Return [X, Y] of the center of cell containing provided text 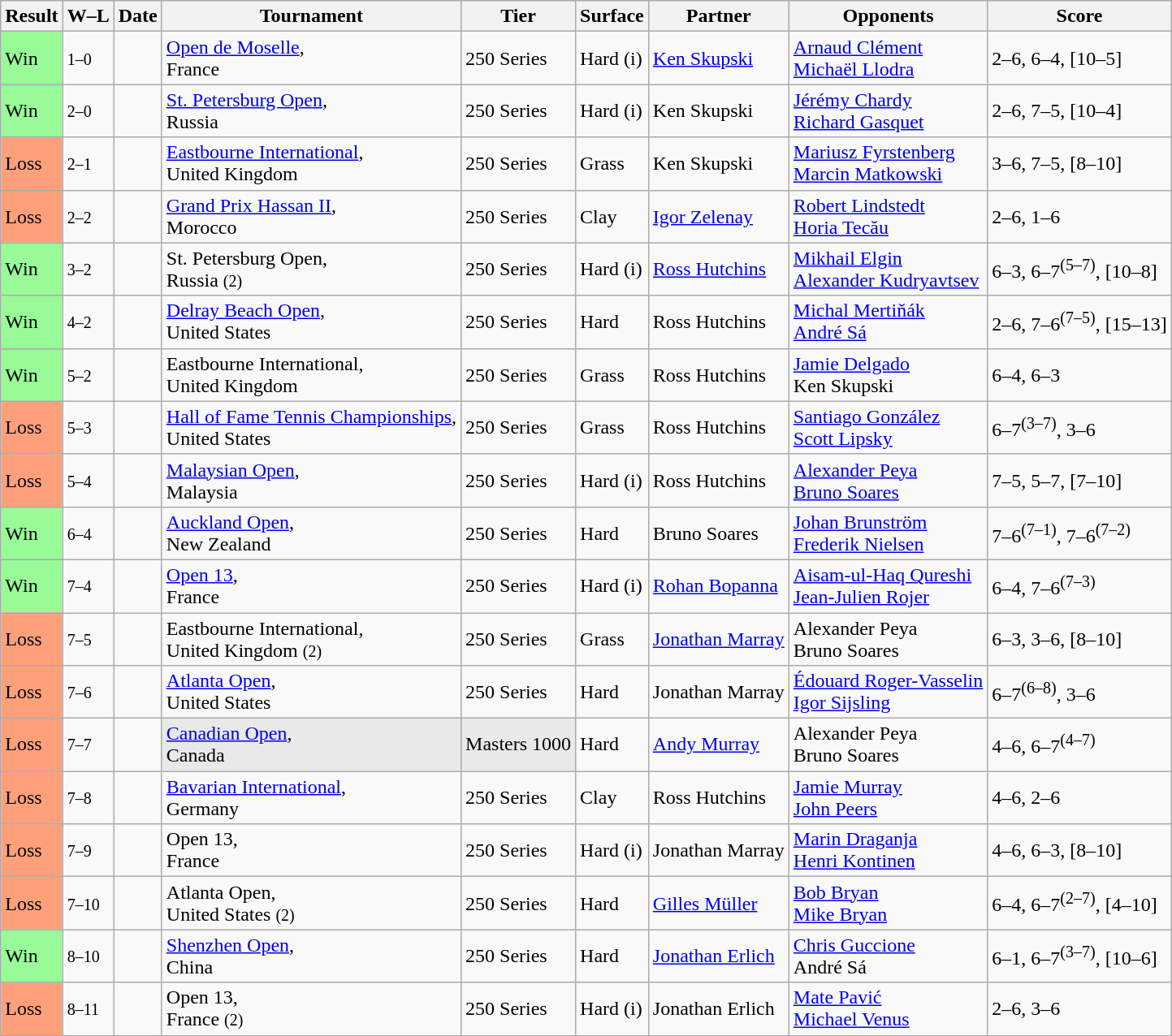
Open de Moselle,France [311, 58]
8–10 [88, 956]
Gilles Müller [718, 903]
Andy Murray [718, 745]
7–5 [88, 638]
Hall of Fame Tennis Championships,United States [311, 427]
4–6, 2–6 [1079, 797]
Masters 1000 [518, 745]
Marin Draganja Henri Kontinen [889, 851]
2–6, 3–6 [1079, 1008]
2–1 [88, 164]
Michal Mertiňák André Sá [889, 322]
7–5, 5–7, [7–10] [1079, 481]
Mariusz Fyrstenberg Marcin Matkowski [889, 164]
Jérémy Chardy Richard Gasquet [889, 110]
St. Petersburg Open,Russia (2) [311, 270]
6–7(6–8), 3–6 [1079, 692]
Tournament [311, 16]
Surface [612, 16]
Bavarian International,Germany [311, 797]
6–3, 3–6, [8–10] [1079, 638]
Jamie Delgado Ken Skupski [889, 375]
Malaysian Open,Malaysia [311, 481]
St. Petersburg Open,Russia [311, 110]
7–6(7–1), 7–6(7–2) [1079, 533]
6–7(3–7), 3–6 [1079, 427]
Édouard Roger-Vasselin Igor Sijsling [889, 692]
2–6, 7–6(7–5), [15–13] [1079, 322]
6–4, 6–3 [1079, 375]
Atlanta Open,United States [311, 692]
7–8 [88, 797]
Robert Lindstedt Horia Tecău [889, 216]
5–2 [88, 375]
Auckland Open,New Zealand [311, 533]
3–2 [88, 270]
6–1, 6–7(3–7), [10–6] [1079, 956]
2–2 [88, 216]
Delray Beach Open,United States [311, 322]
Santiago González Scott Lipsky [889, 427]
2–6, 6–4, [10–5] [1079, 58]
Mate Pavić Michael Venus [889, 1008]
7–9 [88, 851]
Shenzhen Open,China [311, 956]
W–L [88, 16]
7–4 [88, 586]
Chris Guccione André Sá [889, 956]
6–4, 6–7(2–7), [4–10] [1079, 903]
6–4, 7–6(7–3) [1079, 586]
Score [1079, 16]
3–6, 7–5, [8–10] [1079, 164]
5–4 [88, 481]
Bob Bryan Mike Bryan [889, 903]
Grand Prix Hassan II,Morocco [311, 216]
7–10 [88, 903]
Eastbourne International,United Kingdom (2) [311, 638]
6–3, 6–7(5–7), [10–8] [1079, 270]
6–4 [88, 533]
Igor Zelenay [718, 216]
2–0 [88, 110]
Johan Brunström Frederik Nielsen [889, 533]
4–2 [88, 322]
Open 13,France (2) [311, 1008]
7–7 [88, 745]
Canadian Open,Canada [311, 745]
7–6 [88, 692]
2–6, 1–6 [1079, 216]
4–6, 6–3, [8–10] [1079, 851]
Result [32, 16]
2–6, 7–5, [10–4] [1079, 110]
Partner [718, 16]
Jamie Murray John Peers [889, 797]
Atlanta Open,United States (2) [311, 903]
Bruno Soares [718, 533]
4–6, 6–7(4–7) [1079, 745]
Arnaud Clément Michaël Llodra [889, 58]
Date [138, 16]
Tier [518, 16]
1–0 [88, 58]
Rohan Bopanna [718, 586]
5–3 [88, 427]
Aisam-ul-Haq Qureshi Jean-Julien Rojer [889, 586]
8–11 [88, 1008]
Mikhail Elgin Alexander Kudryavtsev [889, 270]
Opponents [889, 16]
